From the cell containing the given text, extract its center point as [x, y] coordinate. 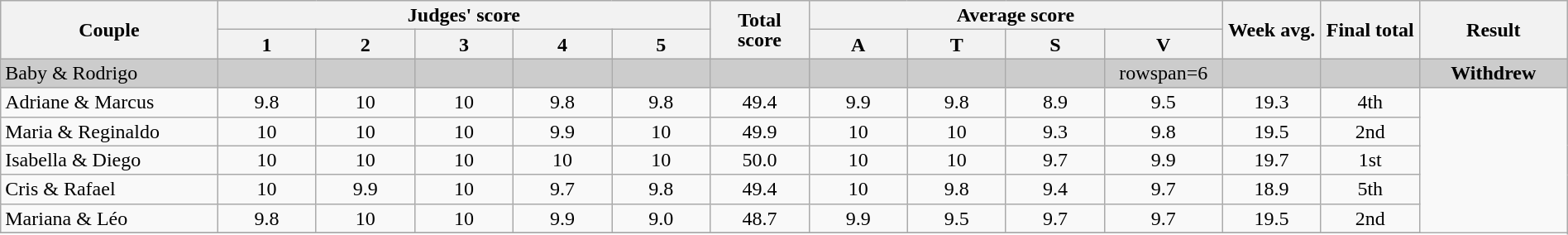
S [1055, 45]
Maria & Reginaldo [109, 131]
Result [1494, 30]
rowspan=6 [1164, 73]
Isabella & Diego [109, 161]
Judges' score [464, 15]
A [858, 45]
Mariana & Léo [109, 218]
5 [662, 45]
Couple [109, 30]
3 [463, 45]
5th [1370, 189]
4 [562, 45]
Week avg. [1272, 30]
Average score [1016, 15]
18.9 [1272, 189]
9.4 [1055, 189]
1st [1370, 161]
48.7 [759, 218]
Final total [1370, 30]
8.9 [1055, 103]
Total score [759, 30]
Withdrew [1494, 73]
50.0 [759, 161]
Cris & Rafael [109, 189]
Adriane & Marcus [109, 103]
19.7 [1272, 161]
1 [266, 45]
T [956, 45]
19.3 [1272, 103]
9.3 [1055, 131]
Baby & Rodrigo [109, 73]
2 [366, 45]
4th [1370, 103]
49.9 [759, 131]
9.0 [662, 218]
V [1164, 45]
